Capture the cell that displays the provided text and extract its [X, Y] central coordinate. 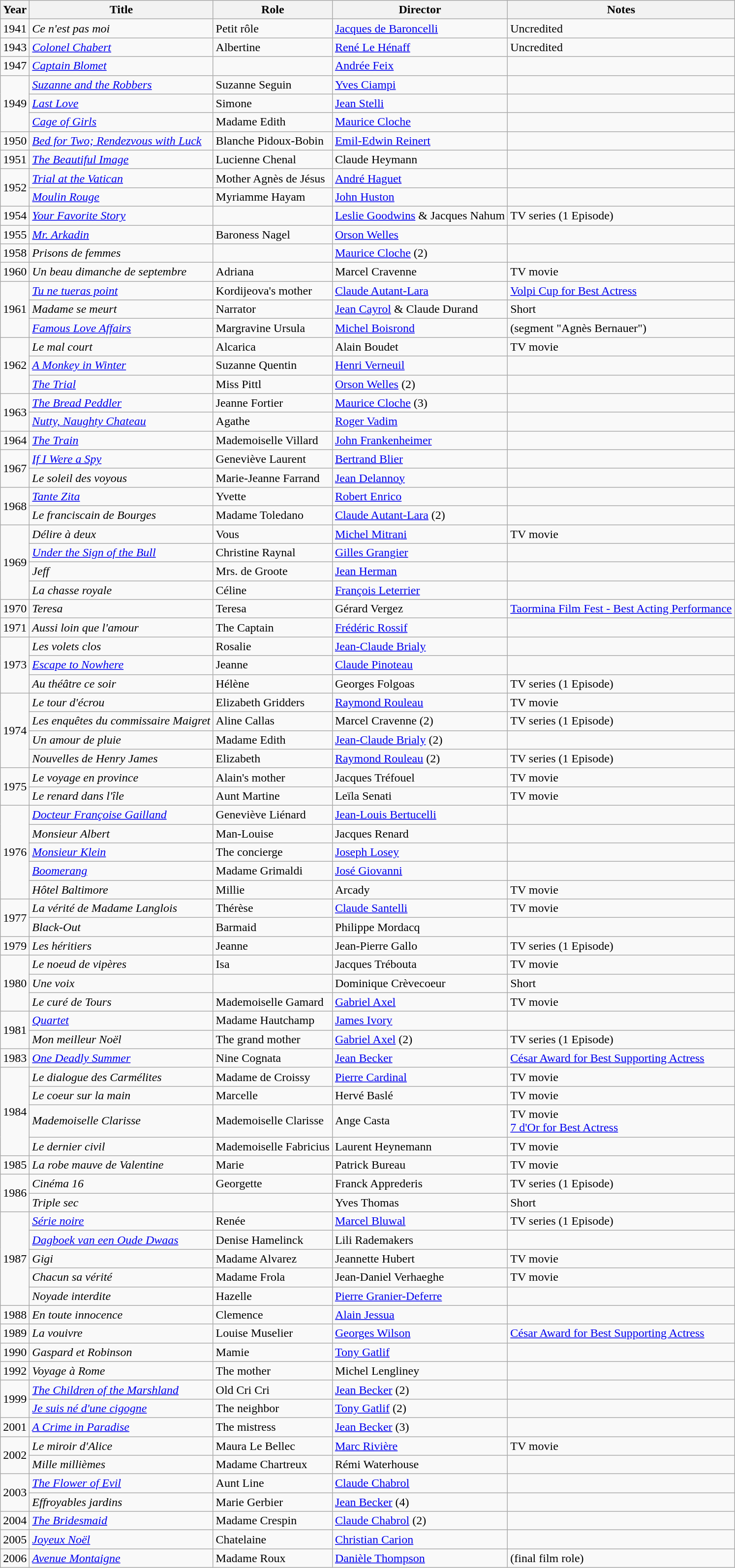
The Children of the Marshland [121, 1389]
Quartet [121, 1021]
Madame Hautchamp [273, 1021]
Claude Heymann [420, 159]
Laurent Heynemann [420, 1146]
Bertrand Blier [420, 459]
The Train [121, 440]
Aunt Martine [273, 796]
One Deadly Summer [121, 1058]
Jean Becker (4) [420, 1502]
Barmaid [273, 927]
Jean-Pierre Gallo [420, 946]
Year [15, 10]
Hazelle [273, 1296]
Claude Autant-Lara (2) [420, 515]
1951 [15, 159]
Jeannette Hubert [420, 1259]
Maurice Cloche (3) [420, 403]
Nine Cognata [273, 1058]
Leslie Goodwins & Jacques Nahum [420, 215]
Boomerang [121, 871]
Elizabeth [273, 758]
1984 [15, 1112]
1941 [15, 29]
1983 [15, 1058]
Lucienne Chenal [273, 159]
1977 [15, 918]
Madame Alvarez [273, 1259]
Chacun sa vérité [121, 1277]
Rémi Waterhouse [420, 1465]
1964 [15, 440]
Jeanne Fortier [273, 403]
Famous Love Affairs [121, 328]
Jeff [121, 572]
Maurice Cloche (2) [420, 253]
Bed for Two; Rendezvous with Luck [121, 141]
Henri Verneuil [420, 365]
Ange Casta [420, 1120]
Le dialogue des Carmélites [121, 1077]
Les héritiers [121, 946]
Vous [273, 534]
Rosalie [273, 646]
Isa [273, 965]
Georges Folgoas [420, 684]
Georges Wilson [420, 1333]
The mistress [273, 1427]
The grand mother [273, 1039]
A Monkey in Winter [121, 365]
Maurice Cloche [420, 122]
Mon meilleur Noël [121, 1039]
Marcelle [273, 1095]
Madame Crespin [273, 1521]
2006 [15, 1558]
Maura Le Bellec [273, 1446]
Série noire [121, 1221]
1990 [15, 1352]
Michel Lengliney [420, 1371]
Claude Chabrol (2) [420, 1521]
Patrick Bureau [420, 1165]
Le coeur sur la main [121, 1095]
Suzanne and the Robbers [121, 85]
Renée [273, 1221]
Alain Boudet [420, 347]
2001 [15, 1427]
A Crime in Paradise [121, 1427]
Millie [273, 890]
Louise Muselier [273, 1333]
1989 [15, 1333]
Prisons de femmes [121, 253]
Le voyage en province [121, 777]
Madame de Croissy [273, 1077]
Jean-Claude Brialy [420, 646]
José Giovanni [420, 871]
André Haguet [420, 178]
Mademoiselle Fabricius [273, 1146]
1961 [15, 309]
Claude Pinoteau [420, 665]
Dagboek van een Oude Dwaas [121, 1240]
Claude Chabrol [420, 1483]
1970 [15, 609]
Aline Callas [273, 721]
Andrée Feix [420, 66]
1974 [15, 730]
Albertine [273, 47]
Joseph Losey [420, 852]
Miss Pittl [273, 384]
Moulin Rouge [121, 197]
Jean Stelli [420, 103]
Nouvelles de Henry James [121, 758]
John Frankenheimer [420, 440]
1992 [15, 1371]
Suzanne Quentin [273, 365]
Petit rôle [273, 29]
Jacques Trébouta [420, 965]
Title [121, 10]
Une voix [121, 983]
Alain's mother [273, 777]
Frédéric Rossif [420, 628]
1969 [15, 562]
Je suis né d'une cigogne [121, 1408]
Mr. Arkadin [121, 235]
Jean Delannoy [420, 478]
Marie-Jeanne Farrand [273, 478]
Aussi loin que l'amour [121, 628]
1980 [15, 983]
Monsieur Albert [121, 834]
Cinéma 16 [121, 1184]
The neighbor [273, 1408]
Au théâtre ce soir [121, 684]
Under the Sign of the Bull [121, 553]
1963 [15, 412]
Simone [273, 103]
Le franciscain de Bourges [121, 515]
Ce n'est pas moi [121, 29]
Geneviève Laurent [273, 459]
1960 [15, 272]
Madame Toledano [273, 515]
Chatelaine [273, 1539]
1962 [15, 365]
1971 [15, 628]
James Ivory [420, 1021]
Madame Grimaldi [273, 871]
Escape to Nowhere [121, 665]
1975 [15, 786]
Claude Santelli [420, 908]
Franck Apprederis [420, 1184]
Suzanne Seguin [273, 85]
Notes [621, 10]
Marc Rivière [420, 1446]
Adriana [273, 272]
2002 [15, 1455]
Mother Agnès de Jésus [273, 178]
Christine Raynal [273, 553]
Jacques Renard [420, 834]
Captain Blomet [121, 66]
Raymond Rouleau [420, 702]
Le renard dans l'île [121, 796]
Margravine Ursula [273, 328]
Madame Chartreux [273, 1465]
Orson Welles [420, 235]
René Le Hénaff [420, 47]
Cage of Girls [121, 122]
Lili Rademakers [420, 1240]
Céline [273, 590]
2003 [15, 1493]
Un beau dimanche de septembre [121, 272]
Jacques de Baroncelli [420, 29]
Monsieur Klein [121, 852]
Avenue Montaigne [121, 1558]
Les volets clos [121, 646]
Gabriel Axel [420, 1002]
Les enquêtes du commissaire Maigret [121, 721]
Raymond Rouleau (2) [420, 758]
Gabriel Axel (2) [420, 1039]
1949 [15, 103]
Joyeux Noël [121, 1539]
Jacques Tréfouel [420, 777]
Le mal court [121, 347]
Hélène [273, 684]
Myriamme Hayam [273, 197]
The Bread Peddler [121, 403]
1958 [15, 253]
Marcel Bluwal [420, 1221]
Mrs. de Groote [273, 572]
Tony Gatlif (2) [420, 1408]
1986 [15, 1193]
1968 [15, 506]
Le noeud de vipères [121, 965]
Mamie [273, 1352]
Mademoiselle Villard [273, 440]
Madame se meurt [121, 309]
Gaspard et Robinson [121, 1352]
François Leterrier [420, 590]
Tante Zita [121, 496]
1967 [15, 468]
Triple sec [121, 1203]
Philippe Mordacq [420, 927]
Robert Enrico [420, 496]
Voyage à Rome [121, 1371]
Tony Gatlif [420, 1352]
Kordijeova's mother [273, 291]
Jean Herman [420, 572]
1955 [15, 235]
Délire à deux [121, 534]
Last Love [121, 103]
Michel Mitrani [420, 534]
The Beautiful Image [121, 159]
Aunt Line [273, 1483]
1973 [15, 665]
La robe mauve de Valentine [121, 1165]
Noyade interdite [121, 1296]
Hôtel Baltimore [121, 890]
Yves Thomas [420, 1203]
1952 [15, 187]
La vouivre [121, 1333]
The Trial [121, 384]
Marcel Cravenne (2) [420, 721]
Roger Vadim [420, 422]
Role [273, 10]
1988 [15, 1315]
Docteur Françoise Gailland [121, 814]
Man-Louise [273, 834]
Blanche Pidoux-Bobin [273, 141]
Michel Boisrond [420, 328]
Gilles Grangier [420, 553]
Your Favorite Story [121, 215]
Gigi [121, 1259]
Dominique Crèvecoeur [420, 983]
Geneviève Liénard [273, 814]
Mademoiselle Gamard [273, 1002]
TV movie7 d'Or for Best Actress [621, 1120]
Tu ne tueras point [121, 291]
Jean Becker [420, 1058]
1943 [15, 47]
Jean-Daniel Verhaeghe [420, 1277]
The concierge [273, 852]
Baroness Nagel [273, 235]
Jean Becker (3) [420, 1427]
Un amour de pluie [121, 740]
Colonel Chabert [121, 47]
Director [420, 10]
Le miroir d'Alice [121, 1446]
Arcady [420, 890]
Le soleil des voyous [121, 478]
Jean Cayrol & Claude Durand [420, 309]
(final film role) [621, 1558]
2005 [15, 1539]
Alain Jessua [420, 1315]
Hervé Baslé [420, 1095]
Yves Ciampi [420, 85]
Christian Carion [420, 1539]
Le curé de Tours [121, 1002]
Gérard Vergez [420, 609]
1987 [15, 1259]
Agathe [273, 422]
Taormina Film Fest - Best Acting Performance [621, 609]
1950 [15, 141]
The mother [273, 1371]
Jean-Claude Brialy (2) [420, 740]
Thérèse [273, 908]
Claude Autant-Lara [420, 291]
Leïla Senati [420, 796]
Alcarica [273, 347]
Jean-Louis Bertucelli [420, 814]
Old Cri Cri [273, 1389]
1979 [15, 946]
The Bridesmaid [121, 1521]
Trial at the Vatican [121, 178]
Clemence [273, 1315]
Black-Out [121, 927]
Elizabeth Gridders [273, 702]
Effroyables jardins [121, 1502]
If I Were a Spy [121, 459]
Denise Hamelinck [273, 1240]
Pierre Cardinal [420, 1077]
Emil-Edwin Reinert [420, 141]
Marie [273, 1165]
(segment "Agnès Bernauer") [621, 328]
Nutty, Naughty Chateau [121, 422]
Mille millièmes [121, 1465]
1976 [15, 852]
Yvette [273, 496]
Georgette [273, 1184]
1981 [15, 1030]
Jean Becker (2) [420, 1389]
Le dernier civil [121, 1146]
Orson Welles (2) [420, 384]
Danièle Thompson [420, 1558]
1985 [15, 1165]
1954 [15, 215]
Volpi Cup for Best Actress [621, 291]
Marie Gerbier [273, 1502]
1999 [15, 1399]
2004 [15, 1521]
John Huston [420, 197]
La vérité de Madame Langlois [121, 908]
The Flower of Evil [121, 1483]
1947 [15, 66]
En toute innocence [121, 1315]
Madame Roux [273, 1558]
Marcel Cravenne [420, 272]
Le tour d'écrou [121, 702]
La chasse royale [121, 590]
The Captain [273, 628]
Narrator [273, 309]
Pierre Granier-Deferre [420, 1296]
Madame Frola [273, 1277]
